Identify which cell holds the provided text, then report its [x, y] central coordinate. 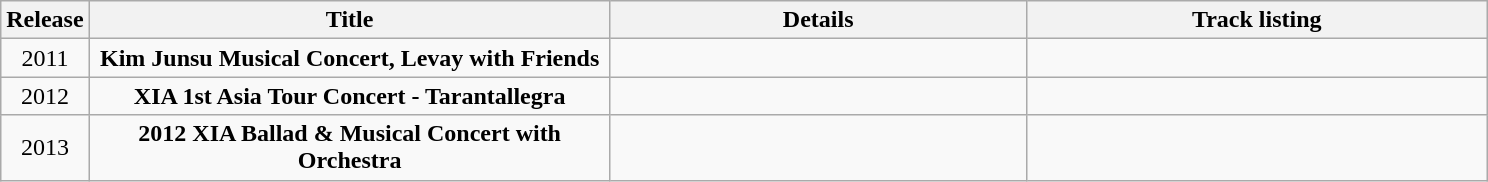
Kim Junsu Musical Concert, Levay with Friends [350, 58]
XIA 1st Asia Tour Concert - Tarantallegra [350, 96]
Details [818, 20]
Track listing [1256, 20]
2013 [45, 148]
Title [350, 20]
2012 [45, 96]
2012 XIA Ballad & Musical Concert with Orchestra [350, 148]
Release [45, 20]
2011 [45, 58]
